Extract the (x, y) coordinate from the center of the cell holding the provided text.  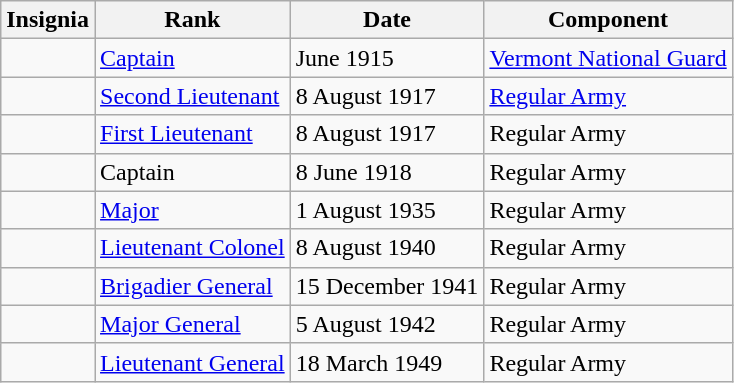
18 March 1949 (387, 362)
Major (193, 210)
Second Lieutenant (193, 96)
First Lieutenant (193, 134)
8 August 1940 (387, 248)
5 August 1942 (387, 324)
Brigadier General (193, 286)
June 1915 (387, 58)
Vermont National Guard (608, 58)
1 August 1935 (387, 210)
Lieutenant Colonel (193, 248)
Component (608, 20)
Date (387, 20)
Lieutenant General (193, 362)
Insignia (48, 20)
15 December 1941 (387, 286)
8 June 1918 (387, 172)
Major General (193, 324)
Rank (193, 20)
